Scan for the cell matching the given text and deliver its [x, y] coordinate at center. 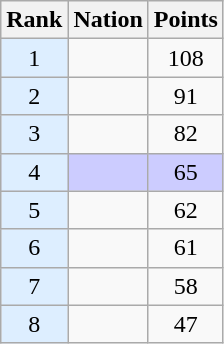
3 [34, 134]
Nation [108, 20]
Rank [34, 20]
91 [186, 96]
7 [34, 286]
2 [34, 96]
1 [34, 58]
47 [186, 324]
Points [186, 20]
58 [186, 286]
6 [34, 248]
82 [186, 134]
61 [186, 248]
4 [34, 172]
62 [186, 210]
108 [186, 58]
8 [34, 324]
5 [34, 210]
65 [186, 172]
